From the cell containing the given text, extract its center point as [X, Y] coordinate. 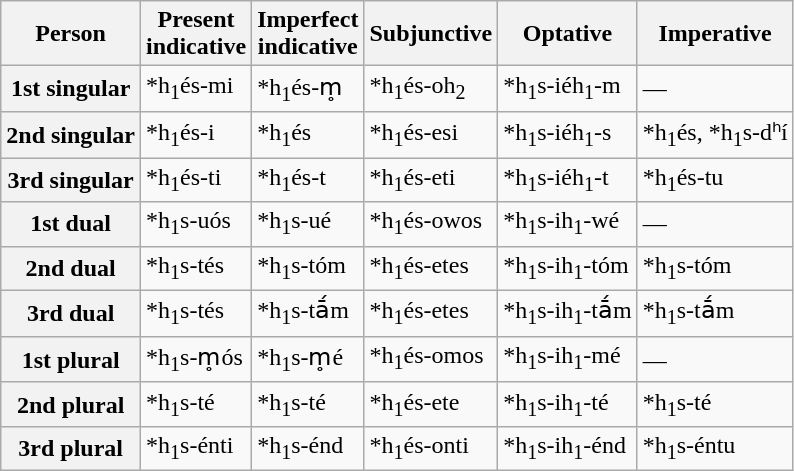
3rd singular [71, 180]
*h1s-ih1-tā́m [568, 314]
*h1és-onti [431, 449]
Optative [568, 34]
1st dual [71, 224]
*h1és, *h1s-dʰí [715, 135]
2nd plural [71, 404]
*h1és-m̥ [308, 89]
*h1s-ih1-mé [568, 359]
Imperative [715, 34]
*h1és-esi [431, 135]
3rd dual [71, 314]
Person [71, 34]
*h1s-énti [196, 449]
*h1s-uós [196, 224]
*h1s-iéh1-s [568, 135]
*h1s-m̥é [308, 359]
*h1és-ete [431, 404]
*h1és-mi [196, 89]
*h1és-ti [196, 180]
1st plural [71, 359]
*h1és-i [196, 135]
3rd plural [71, 449]
Imperfectindicative [308, 34]
*h1és-owos [431, 224]
Presentindicative [196, 34]
*h1s-énd [308, 449]
*h1s-m̥ós [196, 359]
*h1s-éntu [715, 449]
Subjunctive [431, 34]
*h1és-tu [715, 180]
*h1és-t [308, 180]
*h1és-eti [431, 180]
*h1s-ih1-tóm [568, 268]
*h1s-ué [308, 224]
2nd dual [71, 268]
*h1s-ih1-té [568, 404]
*h1s-ih1-énd [568, 449]
*h1és [308, 135]
*h1és-oh2 [431, 89]
2nd singular [71, 135]
*h1s-iéh1-m [568, 89]
1st singular [71, 89]
*h1és-omos [431, 359]
*h1s-iéh1-t [568, 180]
*h1s-ih1-wé [568, 224]
